Return [X, Y] of the center of cell containing provided text 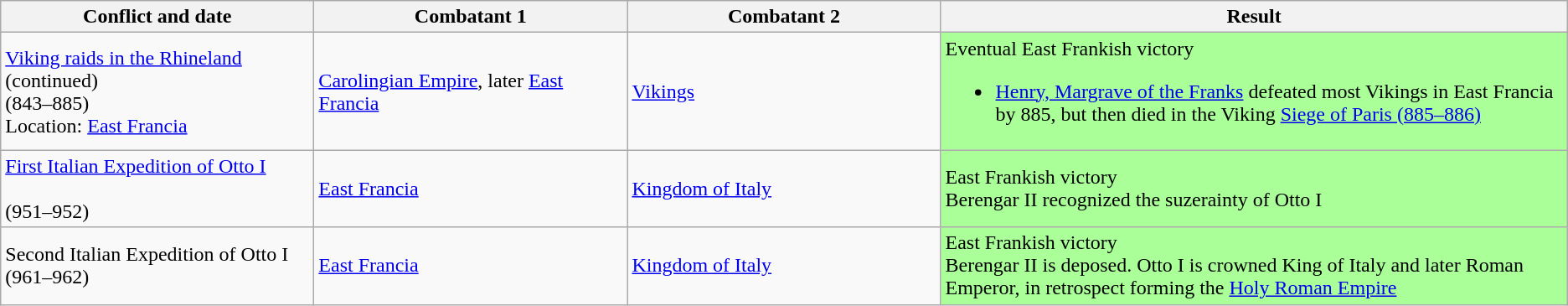
Result [1254, 17]
East Frankish victoryBerengar II is deposed. Otto I is crowned King of Italy and later Roman Emperor, in retrospect forming the Holy Roman Empire [1254, 266]
First Italian Expedition of Otto I(951–952) [157, 189]
Carolingian Empire, later East Francia [471, 91]
East Frankish victoryBerengar II recognized the suzerainty of Otto I [1254, 189]
Combatant 1 [471, 17]
Vikings [784, 91]
Combatant 2 [784, 17]
Second Italian Expedition of Otto I(961–962) [157, 266]
Viking raids in the Rhineland (continued)(843–885)Location: East Francia [157, 91]
Conflict and date [157, 17]
